Pinpoint the cell where the given text exists, returning its (x, y) midpoint coordinate. 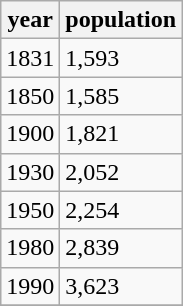
2,052 (121, 172)
2,254 (121, 210)
1930 (30, 172)
1,585 (121, 96)
year (30, 20)
1831 (30, 58)
1900 (30, 134)
2,839 (121, 248)
1,821 (121, 134)
1980 (30, 248)
population (121, 20)
1,593 (121, 58)
3,623 (121, 286)
1990 (30, 286)
1850 (30, 96)
1950 (30, 210)
